Find where the given text appears and provide that cell's center as [X, Y] coordinate. 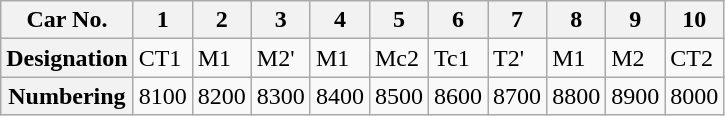
Numbering [67, 96]
2 [222, 20]
Car No. [67, 20]
8200 [222, 96]
Designation [67, 58]
10 [694, 20]
8900 [636, 96]
8700 [518, 96]
5 [398, 20]
8600 [458, 96]
8000 [694, 96]
8500 [398, 96]
9 [636, 20]
8800 [576, 96]
8300 [280, 96]
8 [576, 20]
Mc2 [398, 58]
CT1 [162, 58]
1 [162, 20]
Tc1 [458, 58]
3 [280, 20]
4 [340, 20]
6 [458, 20]
T2' [518, 58]
M2' [280, 58]
7 [518, 20]
8400 [340, 96]
M2 [636, 58]
8100 [162, 96]
CT2 [694, 58]
